Output the (X, Y) coordinate of the center of the cell containing the given text.  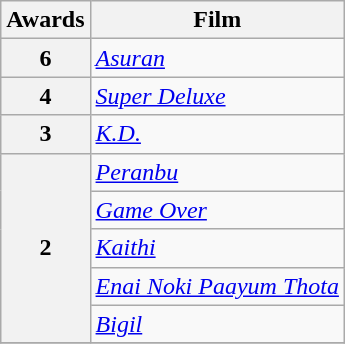
Awards (46, 20)
2 (46, 248)
Enai Noki Paayum Thota (217, 286)
Bigil (217, 324)
Peranbu (217, 172)
4 (46, 96)
6 (46, 58)
Super Deluxe (217, 96)
3 (46, 134)
K.D. (217, 134)
Film (217, 20)
Asuran (217, 58)
Kaithi (217, 248)
Game Over (217, 210)
